Extract the [x, y] coordinate from the center of the cell holding the provided text.  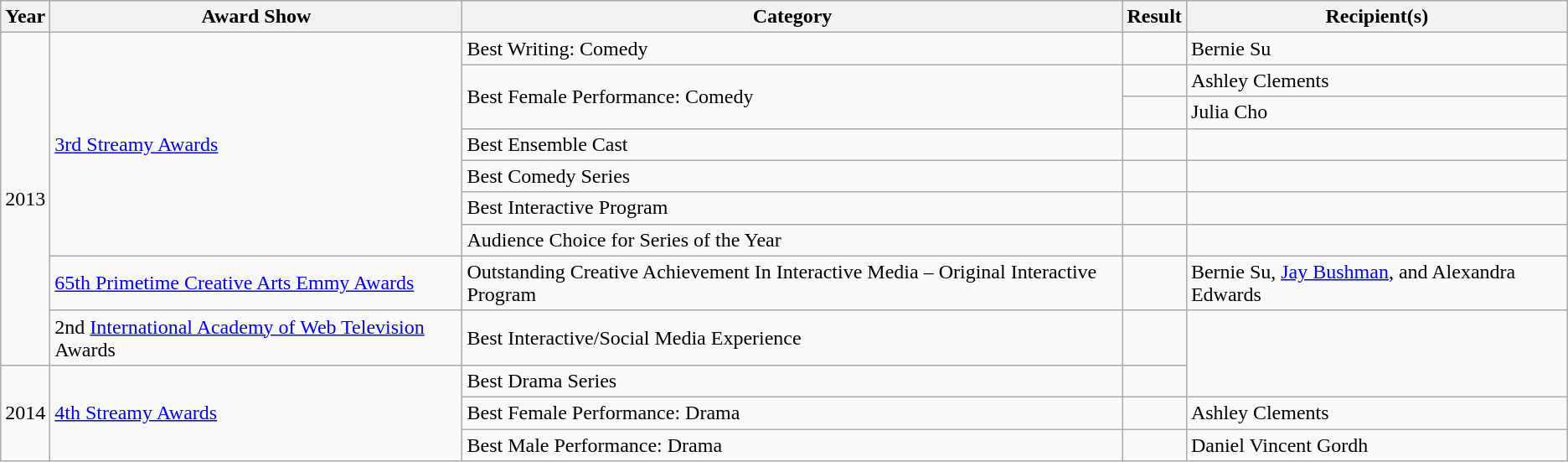
2013 [25, 200]
2nd International Academy of Web Television Awards [256, 337]
Year [25, 17]
Category [792, 17]
Audience Choice for Series of the Year [792, 240]
Bernie Su [1377, 49]
Best Writing: Comedy [792, 49]
Best Ensemble Cast [792, 144]
Julia Cho [1377, 112]
3rd Streamy Awards [256, 144]
Best Interactive Program [792, 208]
Daniel Vincent Gordh [1377, 445]
2014 [25, 413]
Best Drama Series [792, 381]
4th Streamy Awards [256, 413]
Bernie Su, Jay Bushman, and Alexandra Edwards [1377, 283]
65th Primetime Creative Arts Emmy Awards [256, 283]
Best Female Performance: Drama [792, 413]
Best Comedy Series [792, 176]
Best Interactive/Social Media Experience [792, 337]
Recipient(s) [1377, 17]
Best Female Performance: Comedy [792, 96]
Outstanding Creative Achievement In Interactive Media – Original Interactive Program [792, 283]
Result [1154, 17]
Best Male Performance: Drama [792, 445]
Award Show [256, 17]
